Capture the cell that displays the provided text and extract its [x, y] central coordinate. 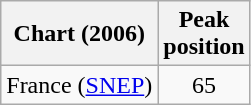
65 [204, 85]
Chart (2006) [80, 34]
France (SNEP) [80, 85]
Peakposition [204, 34]
